Capture the cell that displays the provided text and extract its (X, Y) central coordinate. 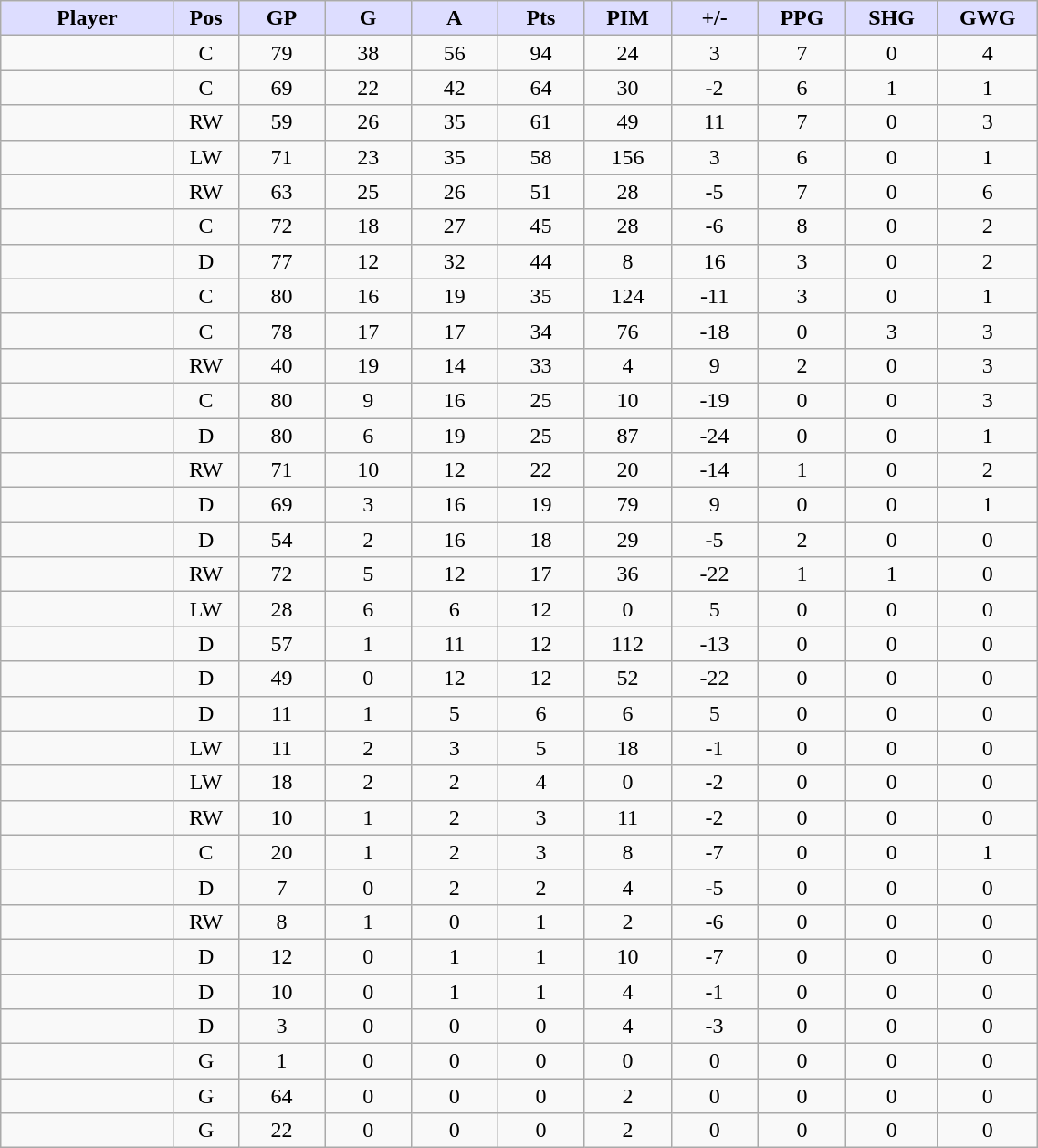
SHG (892, 18)
58 (540, 157)
77 (281, 261)
87 (628, 436)
24 (628, 53)
Pts (540, 18)
GWG (987, 18)
+/- (714, 18)
14 (455, 365)
56 (455, 53)
78 (281, 331)
-24 (714, 436)
52 (628, 679)
GP (281, 18)
51 (540, 192)
-14 (714, 470)
124 (628, 296)
-18 (714, 331)
-19 (714, 400)
-3 (714, 1027)
112 (628, 644)
PIM (628, 18)
PPG (802, 18)
-11 (714, 296)
Player (88, 18)
27 (455, 226)
33 (540, 365)
59 (281, 122)
36 (628, 574)
40 (281, 365)
A (455, 18)
44 (540, 261)
42 (455, 88)
94 (540, 53)
23 (369, 157)
38 (369, 53)
45 (540, 226)
32 (455, 261)
156 (628, 157)
76 (628, 331)
34 (540, 331)
63 (281, 192)
61 (540, 122)
30 (628, 88)
57 (281, 644)
54 (281, 540)
-13 (714, 644)
29 (628, 540)
Pos (206, 18)
